Output the (X, Y) coordinate of the center of the cell containing the given text.  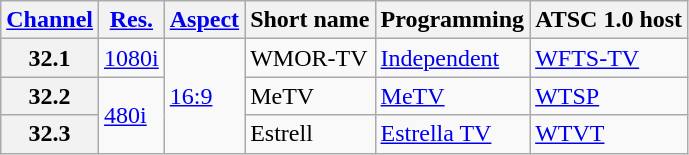
32.1 (50, 58)
32.2 (50, 96)
32.3 (50, 134)
ATSC 1.0 host (609, 20)
Aspect (204, 20)
Independent (452, 58)
Estrella TV (452, 134)
16:9 (204, 96)
WFTS-TV (609, 58)
1080i (132, 58)
Estrell (310, 134)
WMOR-TV (310, 58)
WTSP (609, 96)
Programming (452, 20)
Short name (310, 20)
480i (132, 115)
Res. (132, 20)
Channel (50, 20)
WTVT (609, 134)
